Determine the (X, Y) coordinate at the center of the cell enclosing the given text.  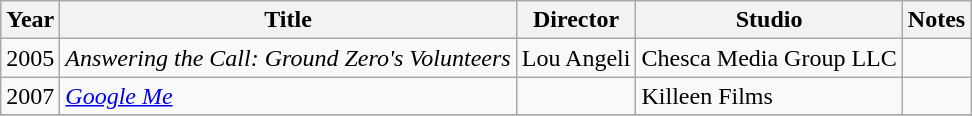
Chesca Media Group LLC (769, 58)
2005 (30, 58)
Studio (769, 20)
Year (30, 20)
Title (288, 20)
Notes (936, 20)
Lou Angeli (576, 58)
Answering the Call: Ground Zero's Volunteers (288, 58)
Director (576, 20)
Google Me (288, 96)
Killeen Films (769, 96)
2007 (30, 96)
